Locate the cell with the specified text and output its (X, Y) center coordinate. 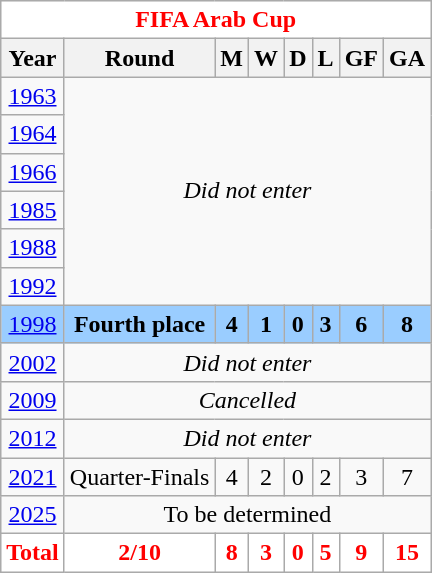
2021 (33, 477)
7 (406, 477)
Round (140, 58)
Year (33, 58)
2012 (33, 438)
FIFA Arab Cup (216, 20)
M (232, 58)
15 (406, 553)
To be determined (247, 515)
GF (361, 58)
1964 (33, 134)
2/10 (140, 553)
Cancelled (247, 400)
Fourth place (140, 324)
1 (266, 324)
L (326, 58)
2025 (33, 515)
2009 (33, 400)
1985 (33, 210)
1988 (33, 248)
6 (361, 324)
GA (406, 58)
1966 (33, 172)
1992 (33, 286)
1963 (33, 96)
D (298, 58)
1998 (33, 324)
9 (361, 553)
Total (33, 553)
Quarter-Finals (140, 477)
2002 (33, 362)
5 (326, 553)
W (266, 58)
